Capture the cell that displays the provided text and extract its (X, Y) central coordinate. 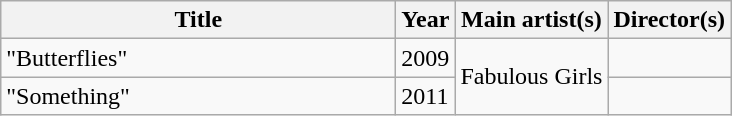
"Butterflies" (198, 58)
"Something" (198, 96)
Title (198, 20)
Main artist(s) (532, 20)
Year (426, 20)
2011 (426, 96)
2009 (426, 58)
Fabulous Girls (532, 77)
Director(s) (670, 20)
